Find where the given text appears and provide that cell's center as (X, Y) coordinate. 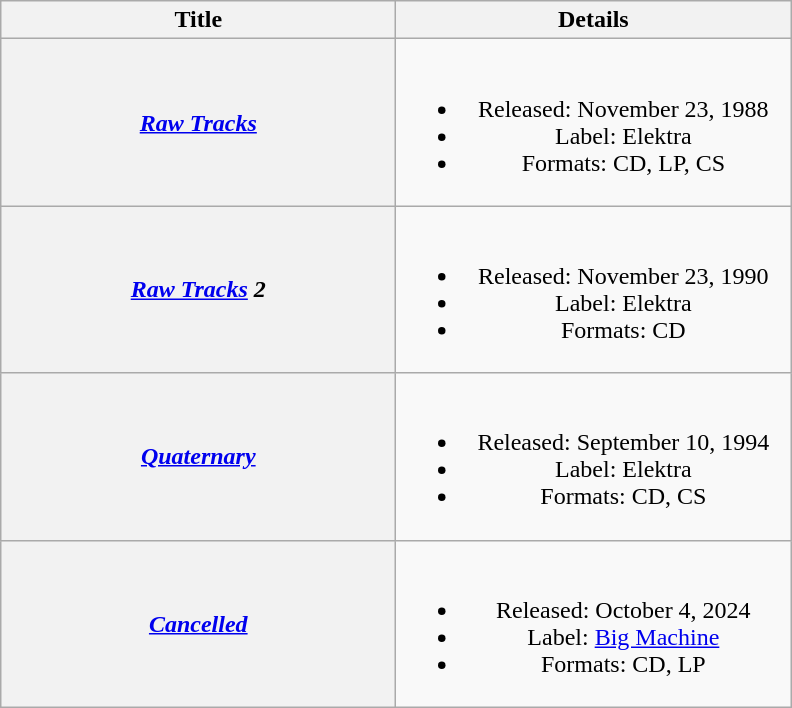
Cancelled (198, 624)
Released: September 10, 1994Label: ElektraFormats: CD, CS (594, 456)
Raw Tracks 2 (198, 290)
Raw Tracks (198, 122)
Title (198, 20)
Released: October 4, 2024Label: Big MachineFormats: CD, LP (594, 624)
Details (594, 20)
Quaternary (198, 456)
Released: November 23, 1988Label: ElektraFormats: CD, LP, CS (594, 122)
Released: November 23, 1990Label: ElektraFormats: CD (594, 290)
